Pinpoint the cell where the given text exists, returning its (X, Y) midpoint coordinate. 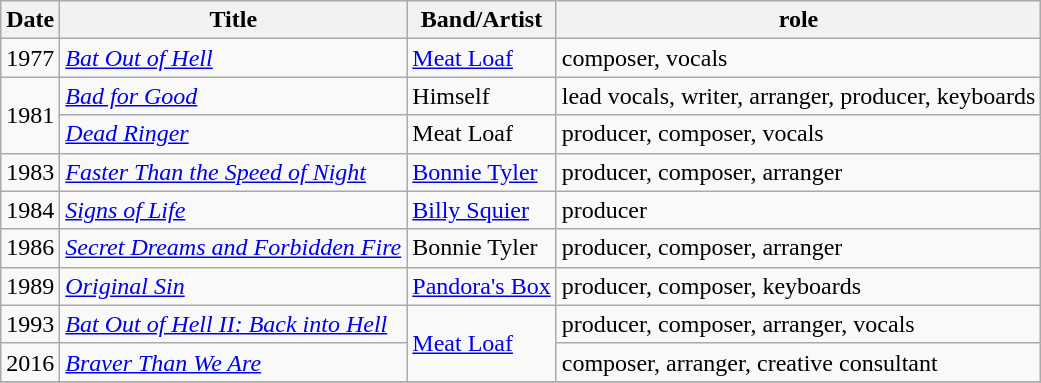
Signs of Life (234, 210)
composer, arranger, creative consultant (798, 362)
producer, composer, arranger, vocals (798, 324)
Date (30, 20)
1977 (30, 58)
role (798, 20)
Braver Than We Are (234, 362)
1983 (30, 172)
Title (234, 20)
composer, vocals (798, 58)
Band/Artist (482, 20)
Himself (482, 96)
Bad for Good (234, 96)
lead vocals, writer, arranger, producer, keyboards (798, 96)
producer, composer, vocals (798, 134)
Secret Dreams and Forbidden Fire (234, 248)
Dead Ringer (234, 134)
1984 (30, 210)
Bat Out of Hell (234, 58)
Original Sin (234, 286)
1981 (30, 115)
producer (798, 210)
Faster Than the Speed of Night (234, 172)
1989 (30, 286)
1986 (30, 248)
producer, composer, keyboards (798, 286)
Pandora's Box (482, 286)
Bat Out of Hell II: Back into Hell (234, 324)
Billy Squier (482, 210)
1993 (30, 324)
2016 (30, 362)
